For the text-containing cell, return its midpoint in (x, y) coordinate format. 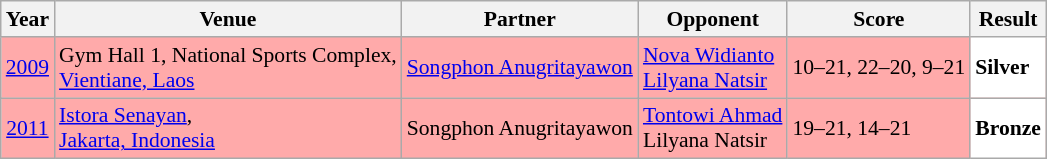
Nova Widianto Lilyana Natsir (713, 68)
Score (878, 19)
Result (1008, 19)
Partner (520, 19)
Year (28, 19)
10–21, 22–20, 9–21 (878, 68)
19–21, 14–21 (878, 128)
Bronze (1008, 128)
2011 (28, 128)
Silver (1008, 68)
2009 (28, 68)
Tontowi Ahmad Lilyana Natsir (713, 128)
Istora Senayan,Jakarta, Indonesia (228, 128)
Opponent (713, 19)
Gym Hall 1, National Sports Complex,Vientiane, Laos (228, 68)
Venue (228, 19)
